Capture the cell that displays the provided text and extract its (x, y) central coordinate. 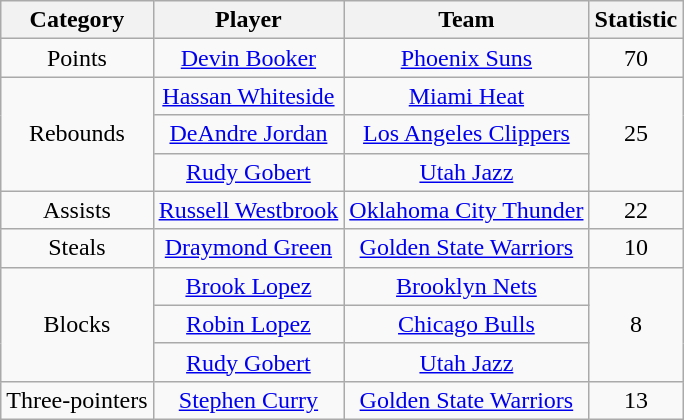
Brook Lopez (248, 286)
Oklahoma City Thunder (466, 210)
10 (636, 248)
Phoenix Suns (466, 58)
Player (248, 20)
Stephen Curry (248, 400)
Miami Heat (466, 96)
Steals (77, 248)
70 (636, 58)
8 (636, 324)
Los Angeles Clippers (466, 134)
DeAndre Jordan (248, 134)
Three-pointers (77, 400)
Russell Westbrook (248, 210)
Category (77, 20)
Assists (77, 210)
25 (636, 134)
22 (636, 210)
13 (636, 400)
Chicago Bulls (466, 324)
Rebounds (77, 134)
Draymond Green (248, 248)
Hassan Whiteside (248, 96)
Blocks (77, 324)
Team (466, 20)
Points (77, 58)
Devin Booker (248, 58)
Robin Lopez (248, 324)
Statistic (636, 20)
Brooklyn Nets (466, 286)
